From the cell containing the given text, extract its center point as [X, Y] coordinate. 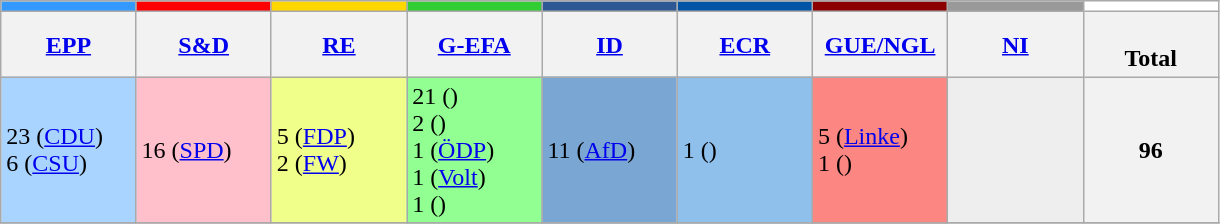
RE [338, 44]
ECR [744, 44]
5 (FDP)2 (FW) [338, 150]
21 ()2 ()1 (ÖDP)1 (Volt)1 () [474, 150]
96 [1150, 150]
5 (Linke)1 () [880, 150]
EPP [68, 44]
Total [1150, 44]
GUE/NGL [880, 44]
S&D [204, 44]
G-EFA [474, 44]
23 (CDU)6 (CSU) [68, 150]
1 () [744, 150]
ID [610, 44]
NI [1016, 44]
11 (AfD) [610, 150]
16 (SPD) [204, 150]
